Pinpoint the cell where the given text exists, returning its [x, y] midpoint coordinate. 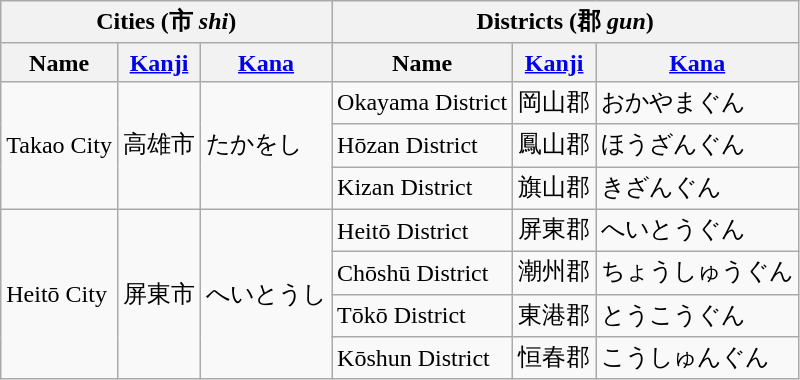
岡山郡 [554, 102]
Hōzan District [422, 146]
Heitō District [422, 230]
鳳山郡 [554, 146]
Tōkō District [422, 316]
きざんぐん [698, 188]
Cities (市 shi) [166, 22]
潮州郡 [554, 274]
おかやまぐん [698, 102]
東港郡 [554, 316]
Kōshun District [422, 358]
とうこうぐん [698, 316]
Heitō City [60, 294]
旗山郡 [554, 188]
恒春郡 [554, 358]
Kizan District [422, 188]
高雄市 [158, 145]
へいとうぐん [698, 230]
へいとうし [266, 294]
Chōshū District [422, 274]
屏東市 [158, 294]
Okayama District [422, 102]
たかをし [266, 145]
ほうざんぐん [698, 146]
Districts (郡 gun) [566, 22]
こうしゅんぐん [698, 358]
屏東郡 [554, 230]
ちょうしゅうぐん [698, 274]
Takao City [60, 145]
